Return (X, Y) of the center of cell containing provided text 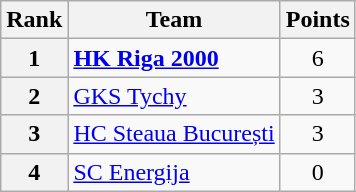
HK Riga 2000 (174, 58)
GKS Tychy (174, 96)
4 (34, 172)
HC Steaua București (174, 134)
0 (318, 172)
SC Energija (174, 172)
Team (174, 20)
Points (318, 20)
6 (318, 58)
2 (34, 96)
1 (34, 58)
Rank (34, 20)
